Provide the (X, Y) coordinate of the cell's center where the given text is located.  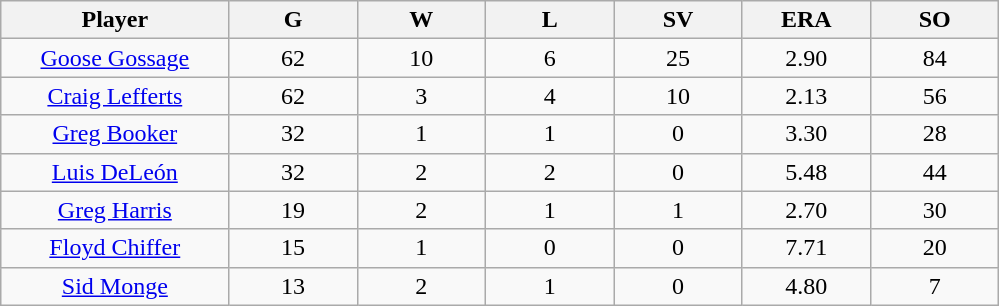
20 (934, 248)
15 (293, 248)
2.13 (806, 96)
4 (550, 96)
Luis DeLeón (115, 172)
ERA (806, 20)
Greg Booker (115, 134)
SO (934, 20)
Floyd Chiffer (115, 248)
84 (934, 58)
19 (293, 210)
L (550, 20)
Player (115, 20)
Greg Harris (115, 210)
13 (293, 286)
W (421, 20)
3 (421, 96)
2.70 (806, 210)
7.71 (806, 248)
30 (934, 210)
G (293, 20)
Goose Gossage (115, 58)
5.48 (806, 172)
2.90 (806, 58)
Craig Lefferts (115, 96)
4.80 (806, 286)
3.30 (806, 134)
28 (934, 134)
Sid Monge (115, 286)
SV (678, 20)
44 (934, 172)
6 (550, 58)
56 (934, 96)
7 (934, 286)
25 (678, 58)
